Return the (x, y) coordinate for the center point of the cell that contains the specified text.  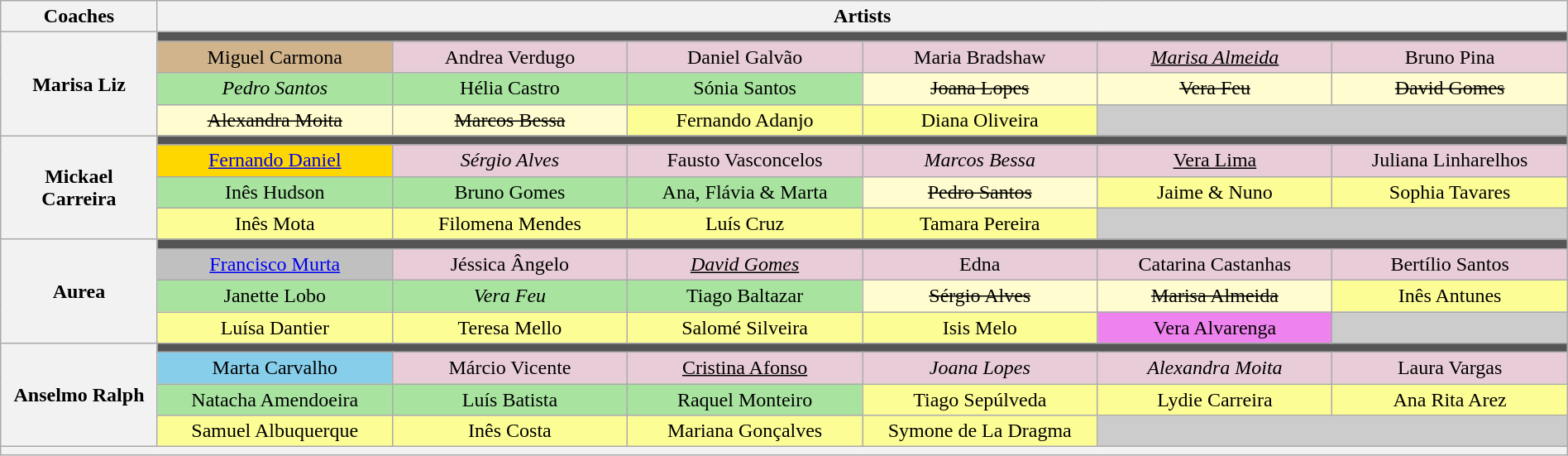
Coaches (79, 17)
Marisa Liz (79, 84)
Francisco Murta (275, 264)
Marta Carvalho (275, 368)
Inês Antunes (1450, 295)
Edna (980, 264)
Maria Bradshaw (980, 57)
Filomena Mendes (509, 223)
Daniel Galvão (745, 57)
Tamara Pereira (980, 223)
Ana, Flávia & Marta (745, 192)
Tiago Sepúlveda (980, 400)
Salomé Silveira (745, 327)
Raquel Monteiro (745, 400)
Inês Costa (509, 431)
Sophia Tavares (1450, 192)
Aurea (79, 291)
Bruno Gomes (509, 192)
Isis Melo (980, 327)
Catarina Castanhas (1215, 264)
Mickael Carreira (79, 187)
Bertílio Santos (1450, 264)
Inês Hudson (275, 192)
Laura Vargas (1450, 368)
Lydie Carreira (1215, 400)
Artists (862, 17)
Miguel Carmona (275, 57)
Jéssica Ângelo (509, 264)
Juliana Linharelhos (1450, 161)
Vera Alvarenga (1215, 327)
Diana Oliveira (980, 120)
Mariana Gonçalves (745, 431)
Cristina Afonso (745, 368)
Fernando Daniel (275, 161)
Andrea Verdugo (509, 57)
Márcio Vicente (509, 368)
Anselmo Ralph (79, 396)
Teresa Mello (509, 327)
Symone de La Dragma (980, 431)
Ana Rita Arez (1450, 400)
Janette Lobo (275, 295)
Luís Batista (509, 400)
Jaime & Nuno (1215, 192)
Luís Cruz (745, 223)
Hélia Castro (509, 89)
Fernando Adanjo (745, 120)
Luísa Dantier (275, 327)
Fausto Vasconcelos (745, 161)
Vera Lima (1215, 161)
Tiago Baltazar (745, 295)
Samuel Albuquerque (275, 431)
Inês Mota (275, 223)
Bruno Pina (1450, 57)
Natacha Amendoeira (275, 400)
Sónia Santos (745, 89)
